Identify which cell holds the provided text, then report its [x, y] central coordinate. 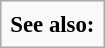
See also: [52, 24]
